Scan for the cell matching the given text and deliver its [X, Y] coordinate at center. 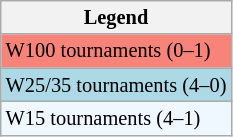
W100 tournaments (0–1) [116, 51]
W15 tournaments (4–1) [116, 118]
Legend [116, 17]
W25/35 tournaments (4–0) [116, 85]
